Provide the (x, y) coordinate of the cell's center where the given text is located.  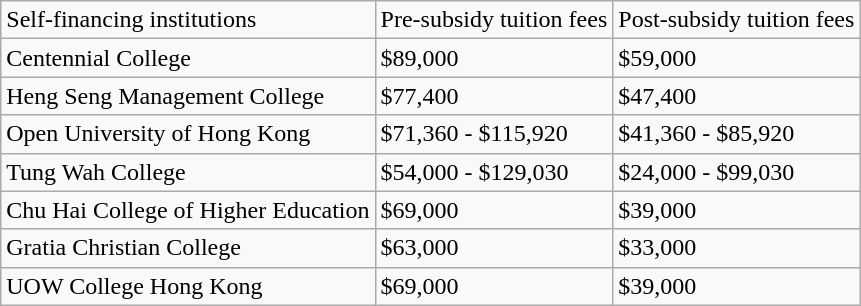
Tung Wah College (188, 172)
Gratia Christian College (188, 248)
$24,000 - $99,030 (736, 172)
Self-financing institutions (188, 20)
Heng Seng Management College (188, 96)
Centennial College (188, 58)
$54,000 - $129,030 (494, 172)
$47,400 (736, 96)
$63,000 (494, 248)
$77,400 (494, 96)
$71,360 - $115,920 (494, 134)
UOW College Hong Kong (188, 286)
$59,000 (736, 58)
Chu Hai College of Higher Education (188, 210)
$89,000 (494, 58)
Open University of Hong Kong (188, 134)
Post-subsidy tuition fees (736, 20)
$41,360 - $85,920 (736, 134)
Pre-subsidy tuition fees (494, 20)
$33,000 (736, 248)
